Return (X, Y) of the center of cell containing provided text 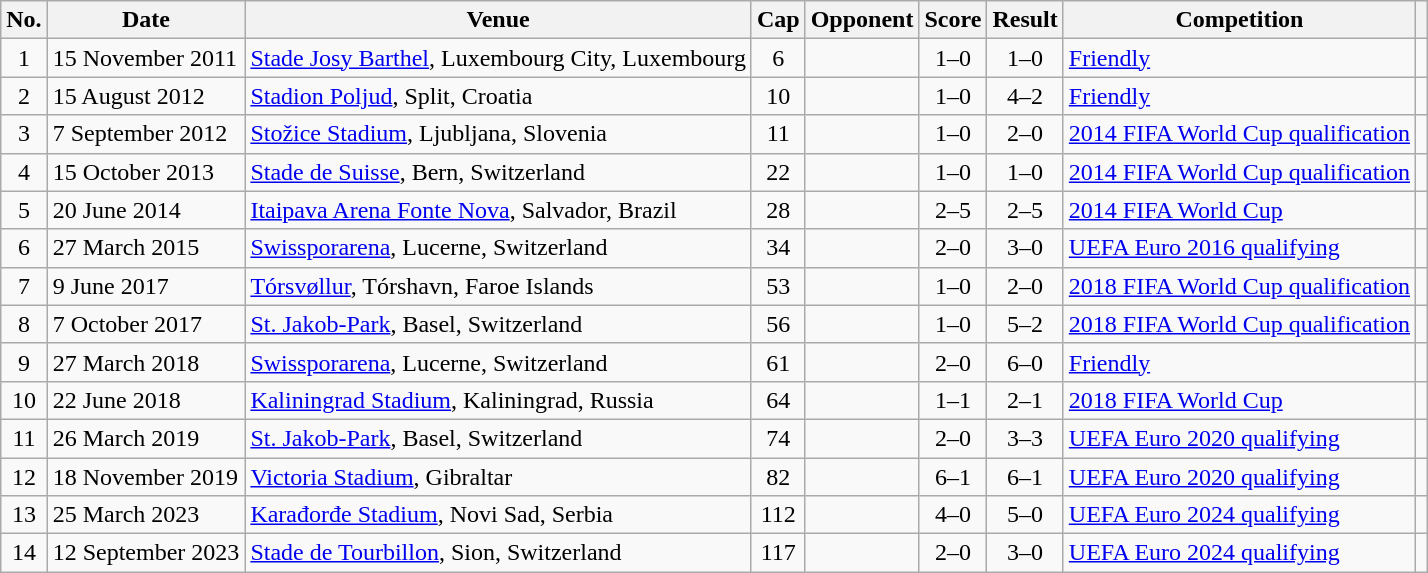
Score (953, 20)
2014 FIFA World Cup (1239, 210)
28 (778, 210)
Victoria Stadium, Gibraltar (498, 477)
Tórsvøllur, Tórshavn, Faroe Islands (498, 286)
20 June 2014 (146, 210)
4–2 (1025, 96)
Opponent (862, 20)
34 (778, 248)
27 March 2015 (146, 248)
9 (24, 362)
2018 FIFA World Cup (1239, 400)
Stožice Stadium, Ljubljana, Slovenia (498, 134)
Itaipava Arena Fonte Nova, Salvador, Brazil (498, 210)
15 November 2011 (146, 58)
4 (24, 172)
8 (24, 324)
6–0 (1025, 362)
13 (24, 515)
No. (24, 20)
Competition (1239, 20)
82 (778, 477)
27 March 2018 (146, 362)
Stade de Suisse, Bern, Switzerland (498, 172)
7 September 2012 (146, 134)
Stadion Poljud, Split, Croatia (498, 96)
Stade de Tourbillon, Sion, Switzerland (498, 553)
1–1 (953, 400)
25 March 2023 (146, 515)
12 (24, 477)
22 June 2018 (146, 400)
14 (24, 553)
61 (778, 362)
9 June 2017 (146, 286)
18 November 2019 (146, 477)
7 (24, 286)
Result (1025, 20)
117 (778, 553)
5–2 (1025, 324)
Karađorđe Stadium, Novi Sad, Serbia (498, 515)
15 October 2013 (146, 172)
12 September 2023 (146, 553)
26 March 2019 (146, 438)
2 (24, 96)
74 (778, 438)
22 (778, 172)
3–3 (1025, 438)
1 (24, 58)
Venue (498, 20)
112 (778, 515)
15 August 2012 (146, 96)
53 (778, 286)
2–1 (1025, 400)
64 (778, 400)
UEFA Euro 2016 qualifying (1239, 248)
3 (24, 134)
Date (146, 20)
5–0 (1025, 515)
Stade Josy Barthel, Luxembourg City, Luxembourg (498, 58)
56 (778, 324)
4–0 (953, 515)
7 October 2017 (146, 324)
5 (24, 210)
Kaliningrad Stadium, Kaliningrad, Russia (498, 400)
Cap (778, 20)
